Determine the (x, y) coordinate at the center of the cell enclosing the given text.  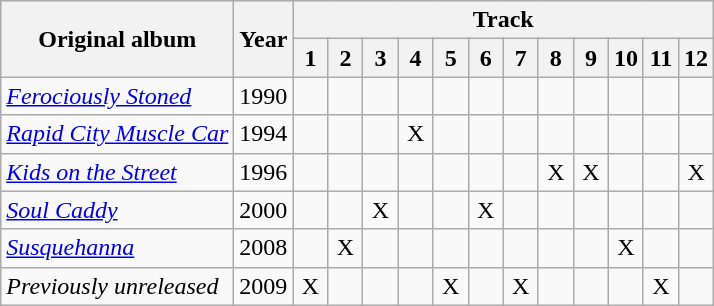
Susquehanna (118, 248)
Ferociously Stoned (118, 96)
Soul Caddy (118, 210)
3 (380, 58)
4 (416, 58)
5 (450, 58)
2 (346, 58)
6 (486, 58)
7 (520, 58)
2009 (264, 286)
1994 (264, 134)
2008 (264, 248)
1996 (264, 172)
12 (696, 58)
9 (590, 58)
8 (556, 58)
1 (310, 58)
2000 (264, 210)
11 (660, 58)
Kids on the Street (118, 172)
Previously unreleased (118, 286)
1990 (264, 96)
Year (264, 39)
Rapid City Muscle Car (118, 134)
10 (626, 58)
Track (504, 20)
Original album (118, 39)
